Locate the cell with the specified text and output its (X, Y) center coordinate. 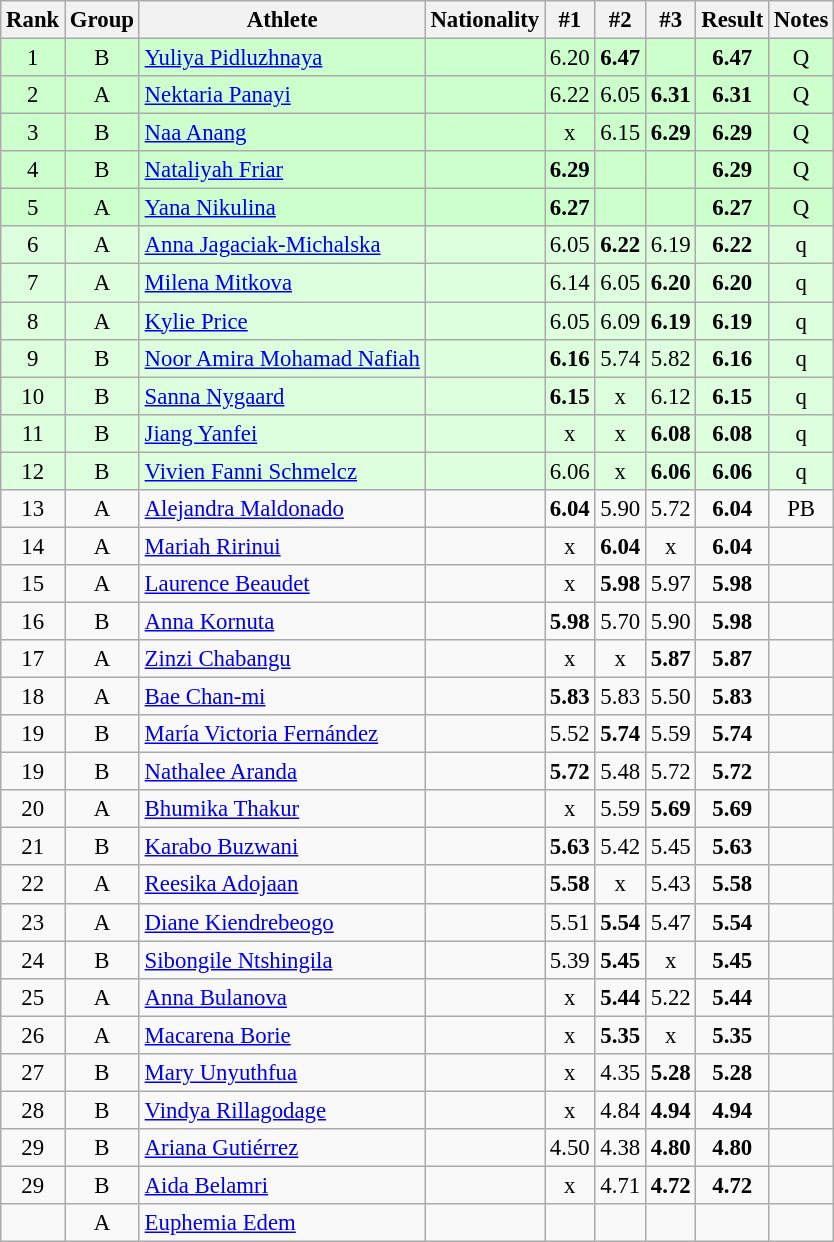
5.42 (620, 847)
9 (33, 358)
10 (33, 396)
6.14 (570, 283)
Bae Chan-mi (282, 697)
#3 (670, 20)
5.52 (570, 734)
25 (33, 997)
Result (732, 20)
14 (33, 546)
Mariah Ririnui (282, 546)
PB (802, 509)
5.48 (620, 772)
Bhumika Thakur (282, 809)
5.70 (620, 621)
27 (33, 1073)
6.12 (670, 396)
Laurence Beaudet (282, 584)
5 (33, 208)
Notes (802, 20)
4.35 (620, 1073)
Macarena Borie (282, 1035)
5.47 (670, 922)
Ariana Gutiérrez (282, 1148)
4.50 (570, 1148)
6.09 (620, 321)
4.84 (620, 1110)
Sibongile Ntshingila (282, 960)
Naa Anang (282, 133)
Yana Nikulina (282, 208)
7 (33, 283)
23 (33, 922)
5.97 (670, 584)
26 (33, 1035)
Nektaria Panayi (282, 95)
Yuliya Pidluzhnaya (282, 58)
Nathalee Aranda (282, 772)
17 (33, 659)
5.43 (670, 885)
Anna Bulanova (282, 997)
16 (33, 621)
4 (33, 170)
18 (33, 697)
#1 (570, 20)
Karabo Buzwani (282, 847)
28 (33, 1110)
1 (33, 58)
Rank (33, 20)
María Victoria Fernández (282, 734)
Alejandra Maldonado (282, 509)
Athlete (282, 20)
Diane Kiendrebeogo (282, 922)
5.82 (670, 358)
Anna Jagaciak-Michalska (282, 245)
3 (33, 133)
Aida Belamri (282, 1185)
2 (33, 95)
5.51 (570, 922)
Zinzi Chabangu (282, 659)
Noor Amira Mohamad Nafiah (282, 358)
22 (33, 885)
21 (33, 847)
Vivien Fanni Schmelcz (282, 471)
5.39 (570, 960)
Anna Kornuta (282, 621)
Vindya Rillagodage (282, 1110)
24 (33, 960)
Mary Unyuthfua (282, 1073)
Nationality (484, 20)
Kylie Price (282, 321)
Milena Mitkova (282, 283)
Nataliyah Friar (282, 170)
15 (33, 584)
12 (33, 471)
8 (33, 321)
Sanna Nygaard (282, 396)
6 (33, 245)
#2 (620, 20)
5.50 (670, 697)
Reesika Adojaan (282, 885)
Euphemia Edem (282, 1223)
4.71 (620, 1185)
Jiang Yanfei (282, 433)
5.22 (670, 997)
4.38 (620, 1148)
20 (33, 809)
11 (33, 433)
Group (102, 20)
13 (33, 509)
